Determine the [x, y] coordinate at the center of the cell enclosing the given text.  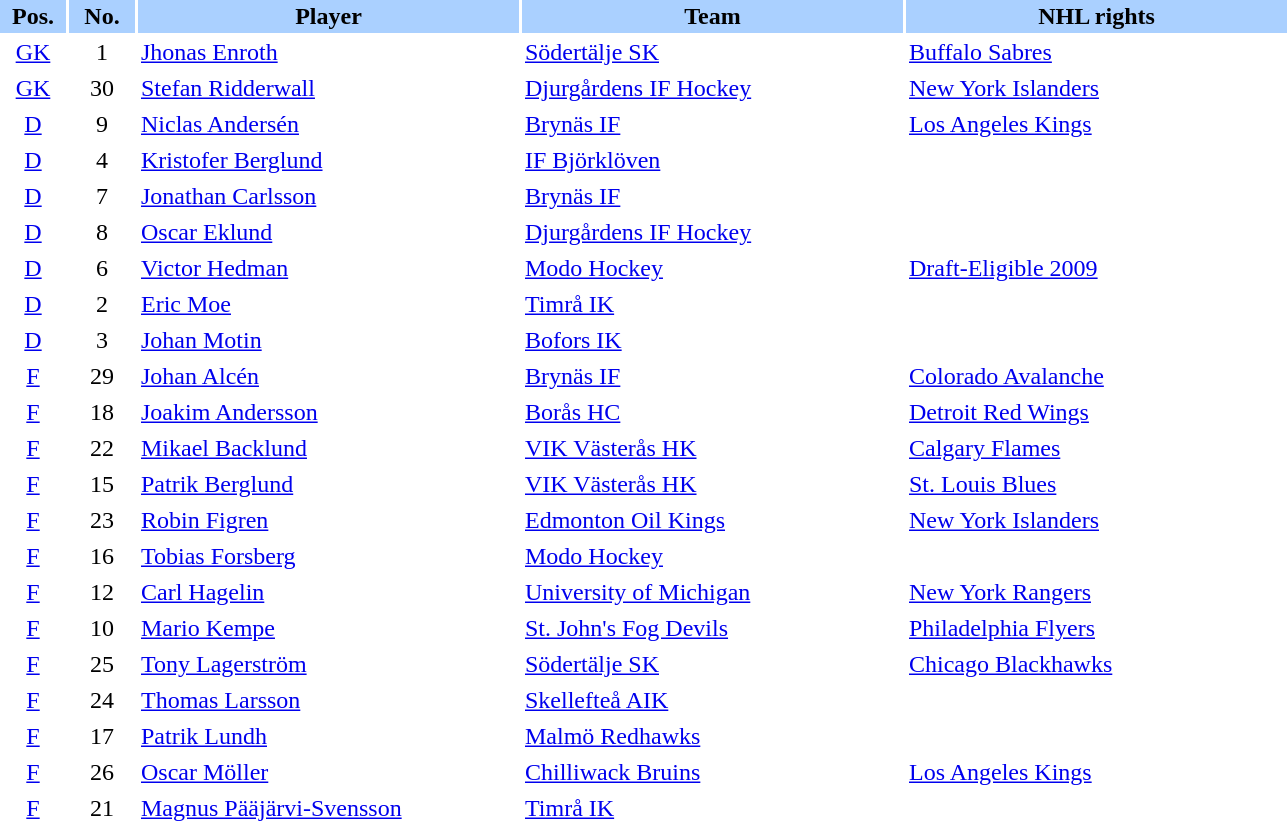
10 [102, 628]
12 [102, 592]
Niclas Andersén [328, 124]
1 [102, 52]
3 [102, 340]
18 [102, 412]
Bofors IK [712, 340]
8 [102, 232]
22 [102, 448]
Jhonas Enroth [328, 52]
4 [102, 160]
Mikael Backlund [328, 448]
25 [102, 664]
2 [102, 304]
St. John's Fog Devils [712, 628]
Patrik Lundh [328, 736]
Jonathan Carlsson [328, 196]
Tobias Forsberg [328, 556]
Johan Alcén [328, 376]
7 [102, 196]
Johan Motin [328, 340]
Victor Hedman [328, 268]
30 [102, 88]
Timrå IK [712, 304]
Oscar Möller [328, 772]
Skellefteå AIK [712, 700]
Eric Moe [328, 304]
29 [102, 376]
Stefan Ridderwall [328, 88]
NHL rights [1096, 16]
Pos. [33, 16]
No. [102, 16]
Carl Hagelin [328, 592]
24 [102, 700]
Joakim Andersson [328, 412]
Chilliwack Bruins [712, 772]
Malmö Redhawks [712, 736]
Player [328, 16]
Draft-Eligible 2009 [1096, 268]
Tony Lagerström [328, 664]
6 [102, 268]
Calgary Flames [1096, 448]
New York Rangers [1096, 592]
Edmonton Oil Kings [712, 520]
IF Björklöven [712, 160]
Kristofer Berglund [328, 160]
Chicago Blackhawks [1096, 664]
Team [712, 16]
Philadelphia Flyers [1096, 628]
26 [102, 772]
St. Louis Blues [1096, 484]
23 [102, 520]
Patrik Berglund [328, 484]
9 [102, 124]
Thomas Larsson [328, 700]
Borås HC [712, 412]
Detroit Red Wings [1096, 412]
15 [102, 484]
University of Michigan [712, 592]
Colorado Avalanche [1096, 376]
Mario Kempe [328, 628]
Oscar Eklund [328, 232]
16 [102, 556]
17 [102, 736]
Robin Figren [328, 520]
Buffalo Sabres [1096, 52]
